Find where the given text appears and provide that cell's center as [x, y] coordinate. 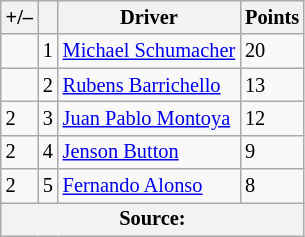
8 [272, 186]
+/– [20, 17]
Michael Schumacher [149, 51]
13 [272, 85]
9 [272, 152]
Fernando Alonso [149, 186]
Rubens Barrichello [149, 85]
4 [48, 152]
3 [48, 118]
Driver [149, 17]
Juan Pablo Montoya [149, 118]
12 [272, 118]
Jenson Button [149, 152]
20 [272, 51]
Points [272, 17]
1 [48, 51]
5 [48, 186]
Source: [152, 219]
